Output the (x, y) coordinate of the center of the cell containing the given text.  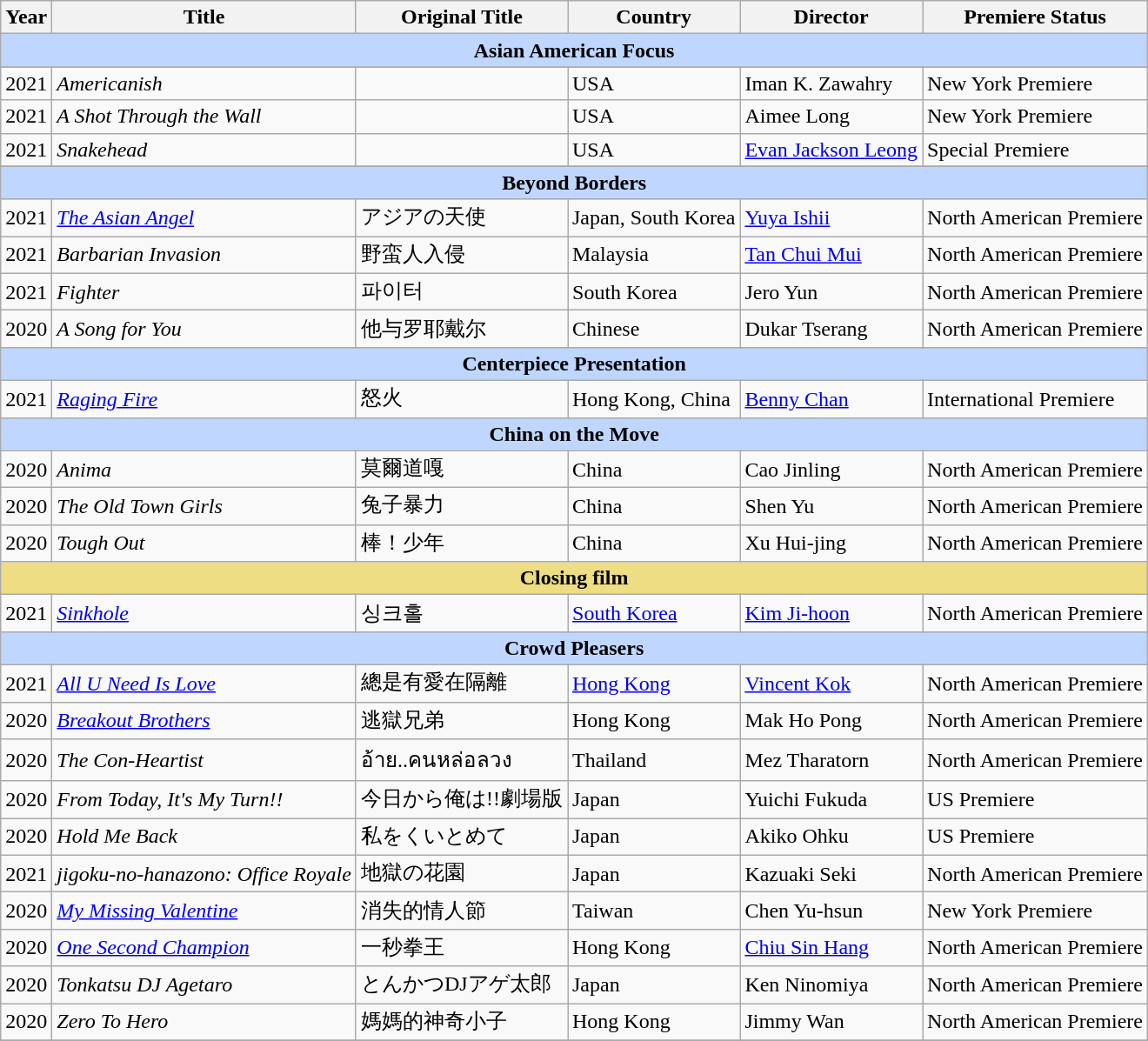
A Shot Through the Wall (204, 117)
消失的情人節 (461, 911)
Special Premiere (1035, 150)
Hong Kong, China (653, 398)
파이터 (461, 292)
From Today, It's My Turn!! (204, 800)
Original Title (461, 17)
Shen Yu (831, 506)
jigoku-no-hanazono: Office Royale (204, 873)
Taiwan (653, 911)
Year (26, 17)
Tonkatsu DJ Agetaro (204, 984)
Akiko Ohku (831, 837)
Chiu Sin Hang (831, 948)
Thailand (653, 760)
Jimmy Wan (831, 1023)
Chinese (653, 329)
อ้าย..คนหล่อลวง (461, 760)
Mak Ho Pong (831, 720)
The Old Town Girls (204, 506)
Closing film (574, 578)
Mez Tharatorn (831, 760)
Japan, South Korea (653, 217)
野蛮人入侵 (461, 256)
International Premiere (1035, 398)
Xu Hui-jing (831, 543)
Title (204, 17)
The Asian Angel (204, 217)
Americanish (204, 83)
Dukar Tserang (831, 329)
Malaysia (653, 256)
Aimee Long (831, 117)
Kazuaki Seki (831, 873)
Iman K. Zawahry (831, 83)
Barbarian Invasion (204, 256)
Cao Jinling (831, 470)
怒火 (461, 398)
棒！少年 (461, 543)
Jero Yun (831, 292)
The Con-Heartist (204, 760)
Tan Chui Mui (831, 256)
Beyond Borders (574, 183)
Premiere Status (1035, 17)
Yuichi Fukuda (831, 800)
地獄の花園 (461, 873)
Yuya Ishii (831, 217)
Tough Out (204, 543)
Kim Ji-hoon (831, 614)
Asian American Focus (574, 50)
Evan Jackson Leong (831, 150)
All U Need Is Love (204, 684)
Crowd Pleasers (574, 648)
今日から俺は!!劇場版 (461, 800)
Benny Chan (831, 398)
Ken Ninomiya (831, 984)
China on the Move (574, 434)
私をくいとめて (461, 837)
Breakout Brothers (204, 720)
Raging Fire (204, 398)
總是有愛在隔離 (461, 684)
アジアの天使 (461, 217)
逃獄兄弟 (461, 720)
Hold Me Back (204, 837)
Director (831, 17)
싱크홀 (461, 614)
Vincent Kok (831, 684)
One Second Champion (204, 948)
Country (653, 17)
莫爾道嘎 (461, 470)
My Missing Valentine (204, 911)
兔子暴力 (461, 506)
Chen Yu-hsun (831, 911)
とんかつDJアゲ太郎 (461, 984)
Zero To Hero (204, 1023)
Snakehead (204, 150)
Fighter (204, 292)
A Song for You (204, 329)
Sinkhole (204, 614)
媽媽的神奇小子 (461, 1023)
Centerpiece Presentation (574, 364)
他与罗耶戴尔 (461, 329)
一秒拳王 (461, 948)
Anima (204, 470)
